Search for the cell housing the specified text and yield its (X, Y) center coordinate. 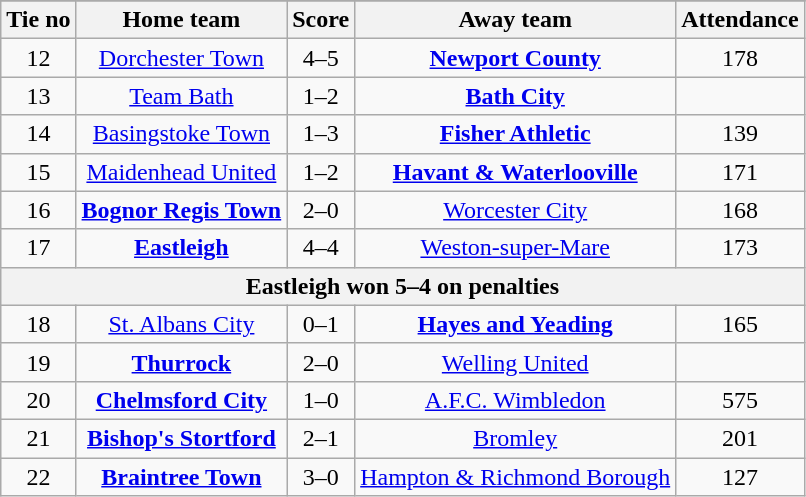
21 (38, 438)
Score (321, 20)
Newport County (516, 58)
3–0 (321, 477)
Worcester City (516, 210)
14 (38, 134)
Eastleigh won 5–4 on penalties (402, 286)
2–1 (321, 438)
19 (38, 362)
Havant & Waterlooville (516, 172)
173 (740, 248)
Eastleigh (182, 248)
1–3 (321, 134)
Thurrock (182, 362)
Hampton & Richmond Borough (516, 477)
4–5 (321, 58)
17 (38, 248)
Braintree Town (182, 477)
16 (38, 210)
Away team (516, 20)
178 (740, 58)
Bognor Regis Town (182, 210)
Welling United (516, 362)
Team Bath (182, 96)
Home team (182, 20)
0–1 (321, 324)
22 (38, 477)
Chelmsford City (182, 400)
15 (38, 172)
St. Albans City (182, 324)
Fisher Athletic (516, 134)
165 (740, 324)
A.F.C. Wimbledon (516, 400)
Weston-super-Mare (516, 248)
Basingstoke Town (182, 134)
Dorchester Town (182, 58)
Bromley (516, 438)
Maidenhead United (182, 172)
1–0 (321, 400)
575 (740, 400)
12 (38, 58)
Attendance (740, 20)
18 (38, 324)
139 (740, 134)
201 (740, 438)
168 (740, 210)
13 (38, 96)
4–4 (321, 248)
Tie no (38, 20)
Hayes and Yeading (516, 324)
127 (740, 477)
20 (38, 400)
Bath City (516, 96)
Bishop's Stortford (182, 438)
171 (740, 172)
